For the text-containing cell, return its midpoint in [x, y] coordinate format. 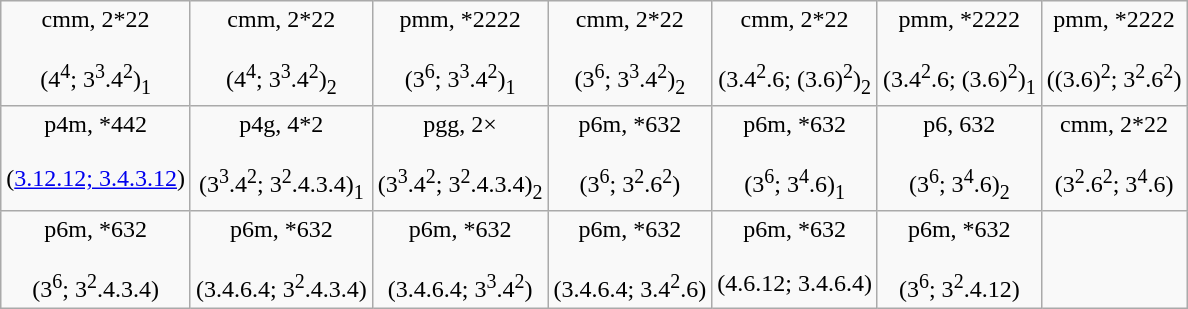
pmm, *2222(3.42.6; (3.6)2)1 [959, 54]
p4g, 4*2(33.42; 32.4.3.4)1 [281, 158]
p6m, *632(36; 34.6)1 [795, 158]
pmm, *2222((3.6)2; 32.62) [1114, 54]
pmm, *2222(36; 33.42)1 [460, 54]
p6m, *632(3.4.6.4; 3.42.6) [630, 260]
p6m, *632(4.6.12; 3.4.6.4) [795, 260]
p6, 632(36; 34.6)2 [959, 158]
p6m, *632(36; 32.4.3.4) [96, 260]
cmm, 2*22(36; 33.42)2 [630, 54]
cmm, 2*22(32.62; 34.6) [1114, 158]
pgg, 2×(33.42; 32.4.3.4)2 [460, 158]
p6m, *632(36; 32.4.12) [959, 260]
cmm, 2*22(3.42.6; (3.6)2)2 [795, 54]
p4m, *442(3.12.12; 3.4.3.12) [96, 158]
p6m, *632(36; 32.62) [630, 158]
p6m, *632(3.4.6.4; 32.4.3.4) [281, 260]
cmm, 2*22(44; 33.42)2 [281, 54]
cmm, 2*22(44; 33.42)1 [96, 54]
p6m, *632(3.4.6.4; 33.42) [460, 260]
